Output the (x, y) coordinate of the center of the cell containing the given text.  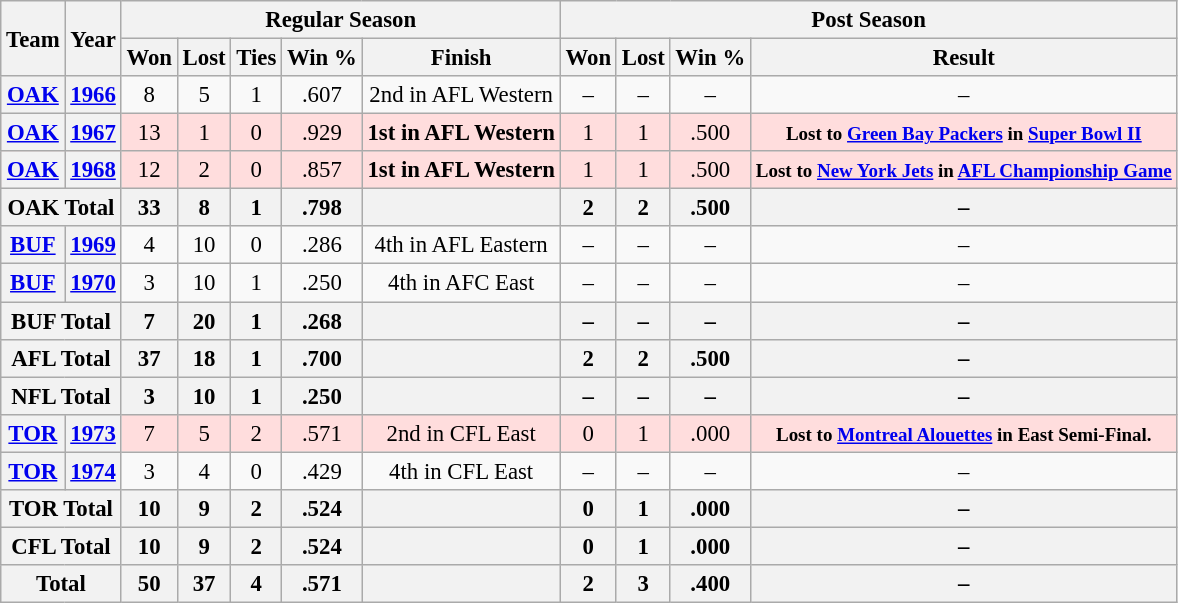
2nd in CFL East (461, 433)
.607 (322, 95)
TOR Total (61, 509)
13 (149, 133)
Post Season (868, 20)
1967 (93, 133)
4th in AFL Eastern (461, 245)
.429 (322, 471)
1969 (93, 245)
1966 (93, 95)
OAK Total (61, 208)
.268 (322, 321)
12 (149, 170)
Lost to Green Bay Packers in Super Bowl II (964, 133)
.929 (322, 133)
.286 (322, 245)
Lost to Montreal Alouettes in East Semi-Final. (964, 433)
1973 (93, 433)
50 (149, 584)
BUF Total (61, 321)
.798 (322, 208)
CFL Total (61, 546)
.857 (322, 170)
33 (149, 208)
NFL Total (61, 396)
1970 (93, 283)
1974 (93, 471)
Result (964, 58)
.700 (322, 358)
Ties (256, 58)
Lost to New York Jets in AFL Championship Game (964, 170)
Year (93, 38)
Finish (461, 58)
Regular Season (340, 20)
1968 (93, 170)
4th in CFL East (461, 471)
20 (204, 321)
2nd in AFL Western (461, 95)
Total (61, 584)
4th in AFC East (461, 283)
18 (204, 358)
AFL Total (61, 358)
Team (33, 38)
.400 (710, 584)
